Identify which cell holds the provided text, then report its (x, y) central coordinate. 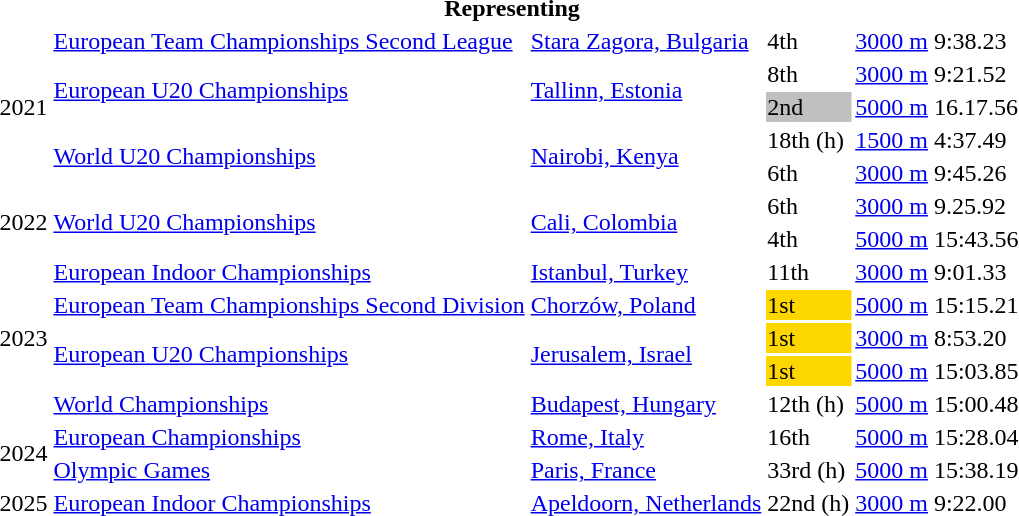
33rd (h) (808, 470)
Nairobi, Kenya (646, 156)
18th (h) (808, 140)
Budapest, Hungary (646, 404)
Jerusalem, Israel (646, 354)
16th (808, 437)
Stara Zagora, Bulgaria (646, 41)
Tallinn, Estonia (646, 90)
Cali, Colombia (646, 222)
12th (h) (808, 404)
1500 m (892, 140)
8th (808, 74)
European Team Championships Second League (289, 41)
Chorzów, Poland (646, 305)
Paris, France (646, 470)
European Championships (289, 437)
Rome, Italy (646, 437)
Istanbul, Turkey (646, 272)
2nd (808, 107)
11th (808, 272)
Olympic Games (289, 470)
World Championships (289, 404)
European Indoor Championships (289, 272)
European Team Championships Second Division (289, 305)
